Locate the cell with the specified text and output its [X, Y] center coordinate. 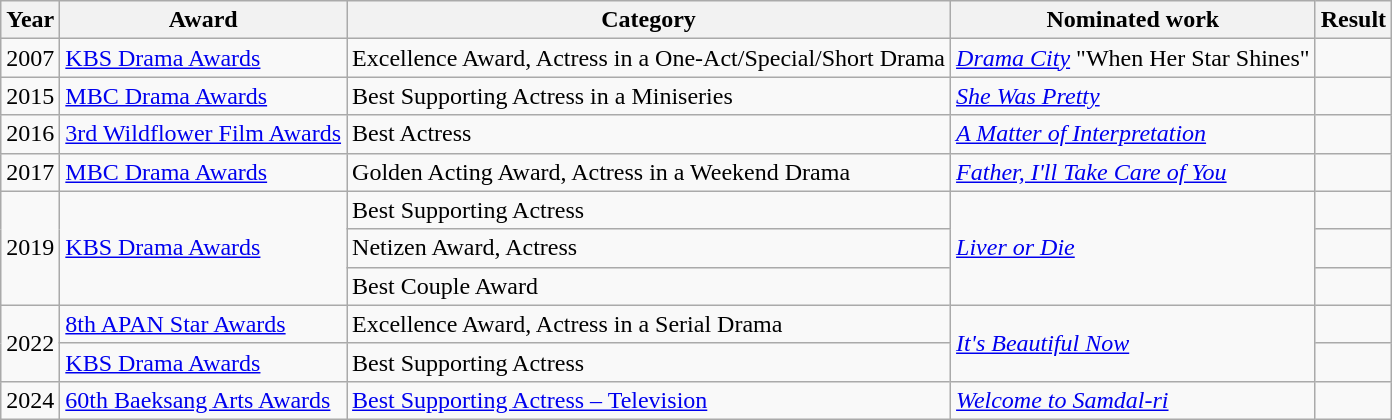
She Was Pretty [1134, 96]
2015 [30, 96]
Best Couple Award [649, 286]
Best Supporting Actress in a Miniseries [649, 96]
It's Beautiful Now [1134, 343]
2019 [30, 248]
60th Baeksang Arts Awards [204, 400]
Result [1353, 20]
Welcome to Samdal-ri [1134, 400]
Category [649, 20]
Nominated work [1134, 20]
Year [30, 20]
2016 [30, 134]
Drama City "When Her Star Shines" [1134, 58]
Excellence Award, Actress in a One-Act/Special/Short Drama [649, 58]
Best Supporting Actress – Television [649, 400]
2017 [30, 172]
Father, I'll Take Care of You [1134, 172]
2024 [30, 400]
Liver or Die [1134, 248]
2022 [30, 343]
2007 [30, 58]
3rd Wildflower Film Awards [204, 134]
8th APAN Star Awards [204, 324]
Golden Acting Award, Actress in a Weekend Drama [649, 172]
Netizen Award, Actress [649, 248]
Award [204, 20]
Excellence Award, Actress in a Serial Drama [649, 324]
A Matter of Interpretation [1134, 134]
Best Actress [649, 134]
